Pinpoint the cell where the given text exists, returning its (x, y) midpoint coordinate. 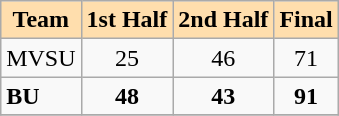
91 (306, 96)
71 (306, 58)
Final (306, 20)
48 (127, 96)
25 (127, 58)
46 (224, 58)
Team (41, 20)
MVSU (41, 58)
2nd Half (224, 20)
43 (224, 96)
BU (41, 96)
1st Half (127, 20)
